Extract the [x, y] coordinate from the center of the cell holding the provided text.  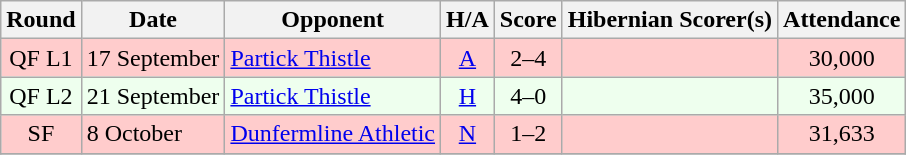
Round [41, 20]
H/A [468, 20]
A [468, 58]
Score [528, 20]
31,633 [842, 134]
Attendance [842, 20]
QF L2 [41, 96]
Hibernian Scorer(s) [670, 20]
2–4 [528, 58]
21 September [153, 96]
Date [153, 20]
1–2 [528, 134]
Opponent [333, 20]
QF L1 [41, 58]
SF [41, 134]
N [468, 134]
4–0 [528, 96]
H [468, 96]
Dunfermline Athletic [333, 134]
17 September [153, 58]
35,000 [842, 96]
30,000 [842, 58]
8 October [153, 134]
